Extract the (X, Y) coordinate from the center of the cell holding the provided text.  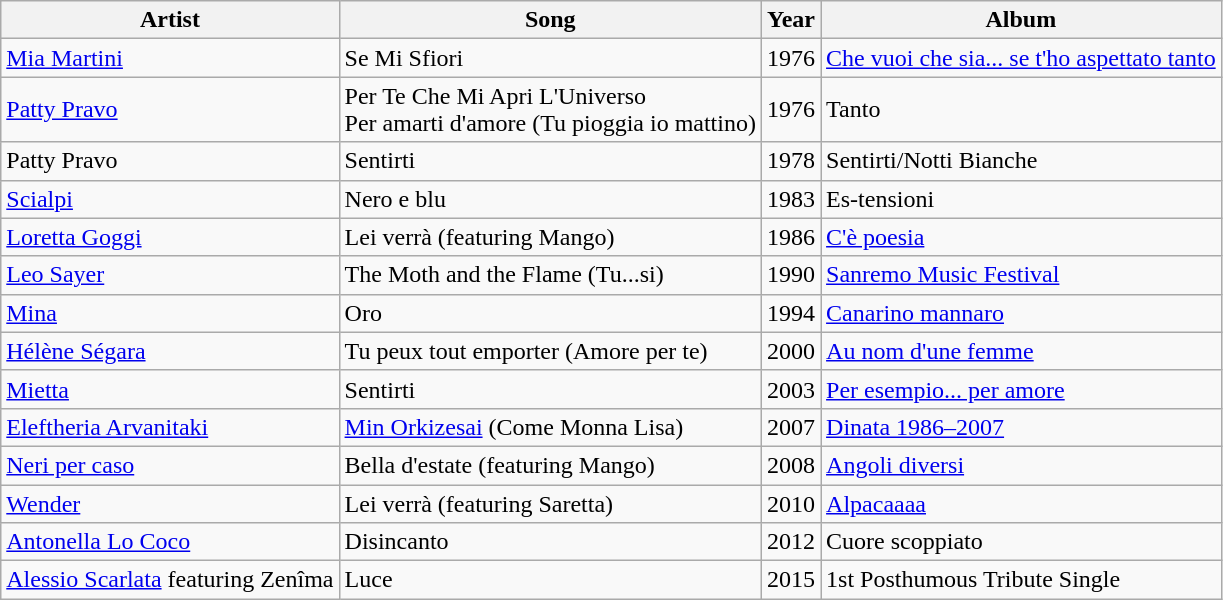
The Moth and the Flame (Tu...si) (550, 275)
1986 (790, 237)
C'è poesia (1022, 237)
Wender (170, 503)
Year (790, 20)
2015 (790, 580)
Bella d'estate (featuring Mango) (550, 465)
Se Mi Sfiori (550, 58)
Hélène Ségara (170, 351)
Artist (170, 20)
Es-tensioni (1022, 199)
Luce (550, 580)
Cuore scoppiato (1022, 542)
Sentirti/Notti Bianche (1022, 161)
Dinata 1986–2007 (1022, 427)
Mia Martini (170, 58)
Canarino mannaro (1022, 313)
2003 (790, 389)
Per Te Che Mi Apri L'UniversoPer amarti d'amore (Tu pioggia io mattino) (550, 110)
Sanremo Music Festival (1022, 275)
Scialpi (170, 199)
2012 (790, 542)
1990 (790, 275)
Antonella Lo Coco (170, 542)
Mietta (170, 389)
Lei verrà (featuring Saretta) (550, 503)
1983 (790, 199)
Lei verrà (featuring Mango) (550, 237)
Album (1022, 20)
Eleftheria Arvanitaki (170, 427)
Nero e blu (550, 199)
1st Posthumous Tribute Single (1022, 580)
1994 (790, 313)
Min Orkizesai (Come Monna Lisa) (550, 427)
Che vuoi che sia... se t'ho aspettato tanto (1022, 58)
2010 (790, 503)
Song (550, 20)
Au nom d'une femme (1022, 351)
Leo Sayer (170, 275)
Per esempio... per amore (1022, 389)
Tanto (1022, 110)
Loretta Goggi (170, 237)
Oro (550, 313)
Alpacaaaa (1022, 503)
2000 (790, 351)
2007 (790, 427)
Angoli diversi (1022, 465)
Alessio Scarlata featuring Zenîma (170, 580)
2008 (790, 465)
Disincanto (550, 542)
1978 (790, 161)
Mina (170, 313)
Tu peux tout emporter (Amore per te) (550, 351)
Neri per caso (170, 465)
